Determine the [X, Y] coordinate at the center of the cell enclosing the given text.  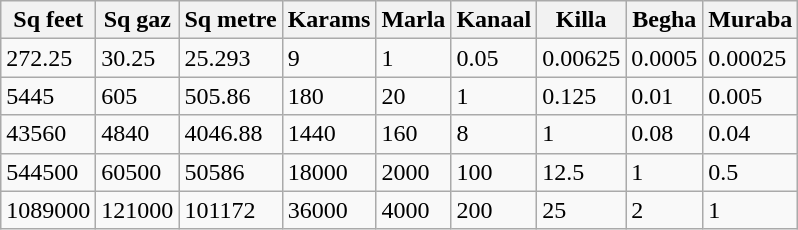
200 [494, 210]
0.01 [664, 96]
0.005 [750, 96]
2 [664, 210]
Sq gaz [138, 20]
1089000 [48, 210]
25 [582, 210]
60500 [138, 172]
4000 [414, 210]
505.86 [230, 96]
1440 [329, 134]
25.293 [230, 58]
18000 [329, 172]
121000 [138, 210]
50586 [230, 172]
101172 [230, 210]
0.08 [664, 134]
0.00025 [750, 58]
36000 [329, 210]
9 [329, 58]
4840 [138, 134]
5445 [48, 96]
Sq metre [230, 20]
544500 [48, 172]
Killa [582, 20]
Marla [414, 20]
Sq feet [48, 20]
8 [494, 134]
Kanaal [494, 20]
180 [329, 96]
0.0005 [664, 58]
30.25 [138, 58]
Karams [329, 20]
0.125 [582, 96]
0.5 [750, 172]
100 [494, 172]
4046.88 [230, 134]
43560 [48, 134]
0.04 [750, 134]
0.05 [494, 58]
272.25 [48, 58]
Begha [664, 20]
20 [414, 96]
0.00625 [582, 58]
2000 [414, 172]
605 [138, 96]
160 [414, 134]
Muraba [750, 20]
12.5 [582, 172]
